Capture the cell that displays the provided text and extract its (x, y) central coordinate. 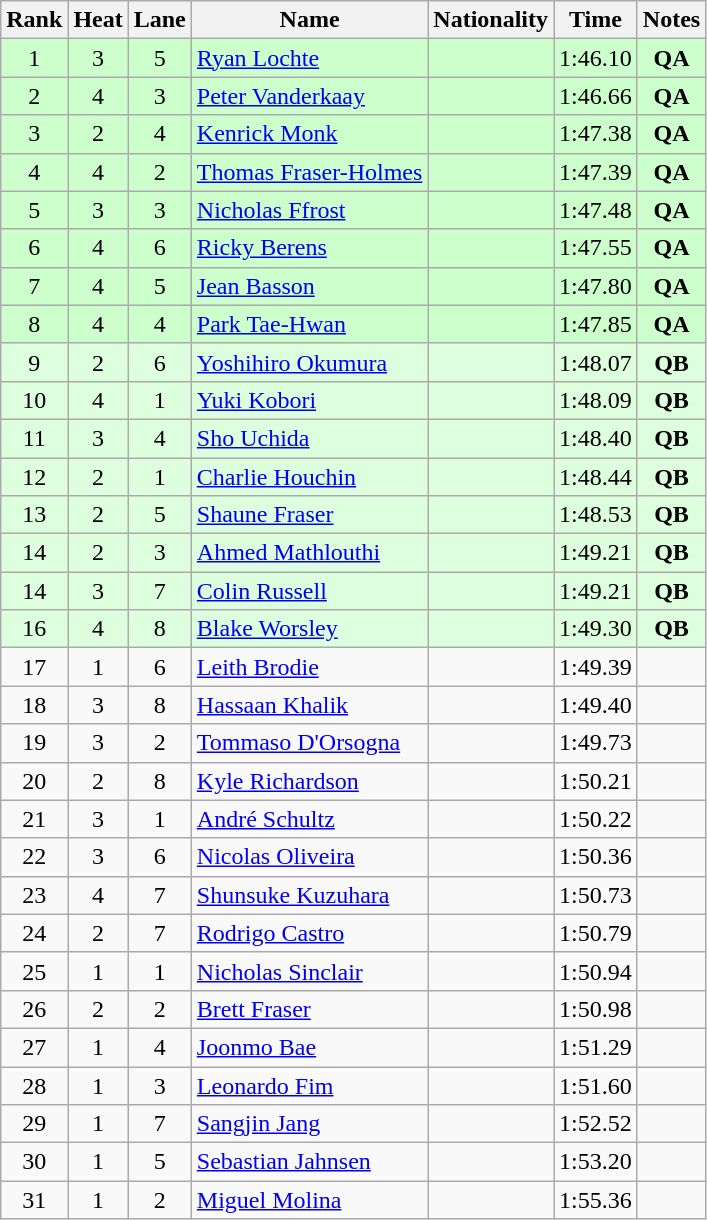
Time (596, 20)
1:51.29 (596, 1047)
Notes (671, 20)
1:47.39 (596, 172)
Rodrigo Castro (310, 933)
Charlie Houchin (310, 477)
1:48.09 (596, 400)
Leonardo Fim (310, 1085)
Tommaso D'Orsogna (310, 743)
1:53.20 (596, 1162)
1:48.53 (596, 515)
26 (34, 1009)
1:55.36 (596, 1200)
1:52.52 (596, 1124)
18 (34, 705)
Shunsuke Kuzuhara (310, 895)
Jean Basson (310, 286)
1:47.38 (596, 134)
Yuki Kobori (310, 400)
1:47.85 (596, 324)
29 (34, 1124)
25 (34, 971)
1:49.73 (596, 743)
Sho Uchida (310, 438)
Heat (98, 20)
Sangjin Jang (310, 1124)
1:50.21 (596, 781)
1:47.80 (596, 286)
31 (34, 1200)
Joonmo Bae (310, 1047)
Park Tae-Hwan (310, 324)
1:50.36 (596, 857)
Ricky Berens (310, 248)
16 (34, 629)
1:46.10 (596, 58)
1:47.48 (596, 210)
1:48.44 (596, 477)
1:50.79 (596, 933)
1:51.60 (596, 1085)
10 (34, 400)
9 (34, 362)
1:49.30 (596, 629)
Yoshihiro Okumura (310, 362)
12 (34, 477)
1:47.55 (596, 248)
1:50.94 (596, 971)
Lane (160, 20)
23 (34, 895)
1:50.22 (596, 819)
André Schultz (310, 819)
28 (34, 1085)
Kyle Richardson (310, 781)
Nationality (491, 20)
20 (34, 781)
21 (34, 819)
Nicolas Oliveira (310, 857)
1:48.07 (596, 362)
11 (34, 438)
24 (34, 933)
1:49.39 (596, 667)
19 (34, 743)
17 (34, 667)
Peter Vanderkaay (310, 96)
13 (34, 515)
Kenrick Monk (310, 134)
30 (34, 1162)
Sebastian Jahnsen (310, 1162)
Nicholas Ffrost (310, 210)
22 (34, 857)
1:48.40 (596, 438)
1:50.98 (596, 1009)
1:50.73 (596, 895)
1:49.40 (596, 705)
Ahmed Mathlouthi (310, 553)
Hassaan Khalik (310, 705)
Colin Russell (310, 591)
Shaune Fraser (310, 515)
Rank (34, 20)
Thomas Fraser-Holmes (310, 172)
Ryan Lochte (310, 58)
1:46.66 (596, 96)
Leith Brodie (310, 667)
Miguel Molina (310, 1200)
Nicholas Sinclair (310, 971)
Name (310, 20)
Brett Fraser (310, 1009)
27 (34, 1047)
Blake Worsley (310, 629)
